From the cell containing the given text, extract its center point as [X, Y] coordinate. 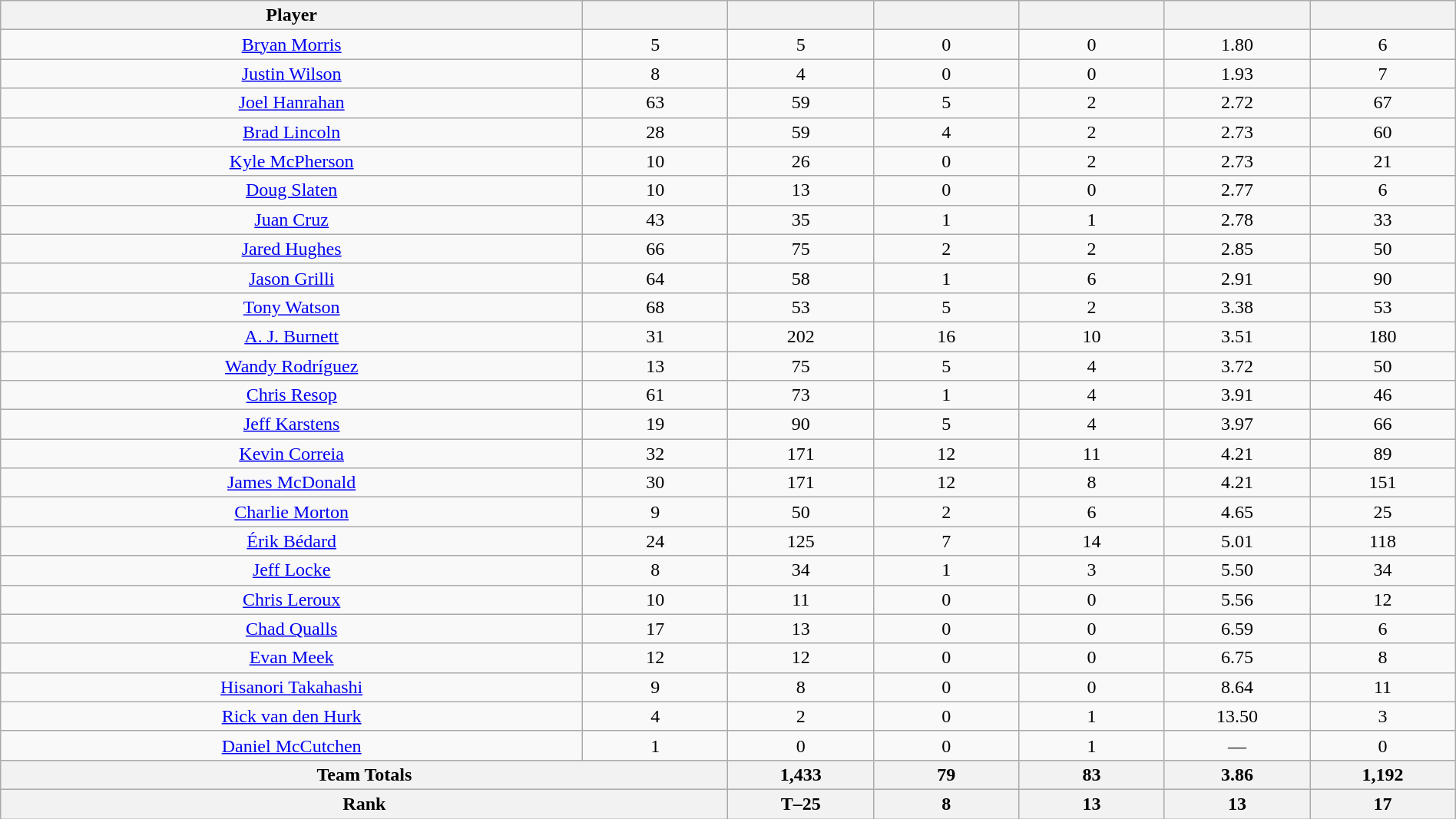
Brad Lincoln [292, 132]
Jason Grilli [292, 278]
33 [1382, 220]
Team Totals [364, 774]
16 [946, 336]
6.75 [1236, 658]
1,433 [800, 774]
61 [656, 395]
Wandy Rodríguez [292, 366]
Rank [364, 804]
Charlie Morton [292, 512]
21 [1382, 161]
67 [1382, 103]
Jared Hughes [292, 249]
3.72 [1236, 366]
3.38 [1236, 307]
Chris Resop [292, 395]
Juan Cruz [292, 220]
26 [800, 161]
24 [656, 541]
31 [656, 336]
A. J. Burnett [292, 336]
1,192 [1382, 774]
79 [946, 774]
89 [1382, 454]
Jeff Karstens [292, 424]
60 [1382, 132]
46 [1382, 395]
2.91 [1236, 278]
Jeff Locke [292, 570]
Player [292, 15]
T–25 [800, 804]
125 [800, 541]
Kevin Correia [292, 454]
3.51 [1236, 336]
64 [656, 278]
1.80 [1236, 45]
35 [800, 220]
Justin Wilson [292, 74]
5.01 [1236, 541]
118 [1382, 541]
68 [656, 307]
Joel Hanrahan [292, 103]
14 [1092, 541]
Evan Meek [292, 658]
73 [800, 395]
3.97 [1236, 424]
25 [1382, 512]
Hisanori Takahashi [292, 687]
2.77 [1236, 190]
8.64 [1236, 687]
2.78 [1236, 220]
28 [656, 132]
30 [656, 483]
83 [1092, 774]
43 [656, 220]
58 [800, 278]
1.93 [1236, 74]
6.59 [1236, 629]
5.50 [1236, 570]
Rick van den Hurk [292, 716]
180 [1382, 336]
Kyle McPherson [292, 161]
2.85 [1236, 249]
James McDonald [292, 483]
151 [1382, 483]
2.72 [1236, 103]
Daniel McCutchen [292, 745]
3.91 [1236, 395]
63 [656, 103]
Doug Slaten [292, 190]
13.50 [1236, 716]
Érik Bédard [292, 541]
— [1236, 745]
32 [656, 454]
Bryan Morris [292, 45]
19 [656, 424]
5.56 [1236, 599]
Chad Qualls [292, 629]
4.65 [1236, 512]
202 [800, 336]
Chris Leroux [292, 599]
Tony Watson [292, 307]
3.86 [1236, 774]
